Scan for the cell matching the given text and deliver its [X, Y] coordinate at center. 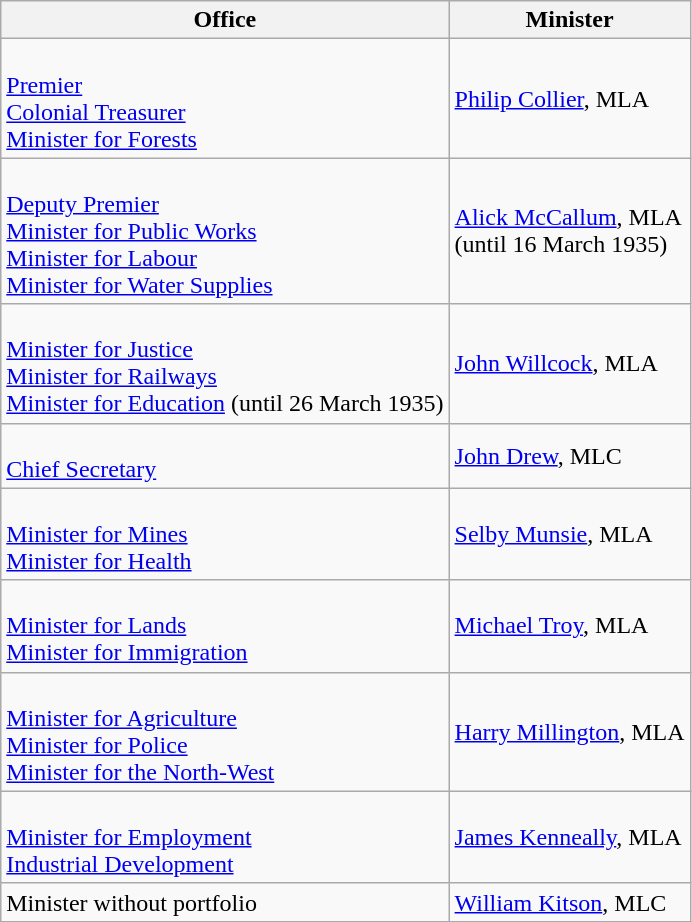
John Willcock, MLA [570, 364]
Deputy Premier Minister for Public Works Minister for Labour Minister for Water Supplies [225, 231]
Michael Troy, MLA [570, 626]
Office [225, 20]
William Kitson, MLC [570, 902]
Selby Munsie, MLA [570, 534]
James Kenneally, MLA [570, 837]
Philip Collier, MLA [570, 98]
Minister for Employment Industrial Development [225, 837]
John Drew, MLC [570, 456]
Chief Secretary [225, 456]
Alick McCallum, MLA(until 16 March 1935) [570, 231]
Minister [570, 20]
Minister for Mines Minister for Health [225, 534]
Minister for Agriculture Minister for Police Minister for the North-West [225, 732]
Premier Colonial Treasurer Minister for Forests [225, 98]
Harry Millington, MLA [570, 732]
Minister without portfolio [225, 902]
Minister for Justice Minister for Railways Minister for Education (until 26 March 1935) [225, 364]
Minister for Lands Minister for Immigration [225, 626]
